For the text-containing cell, return its midpoint in (X, Y) coordinate format. 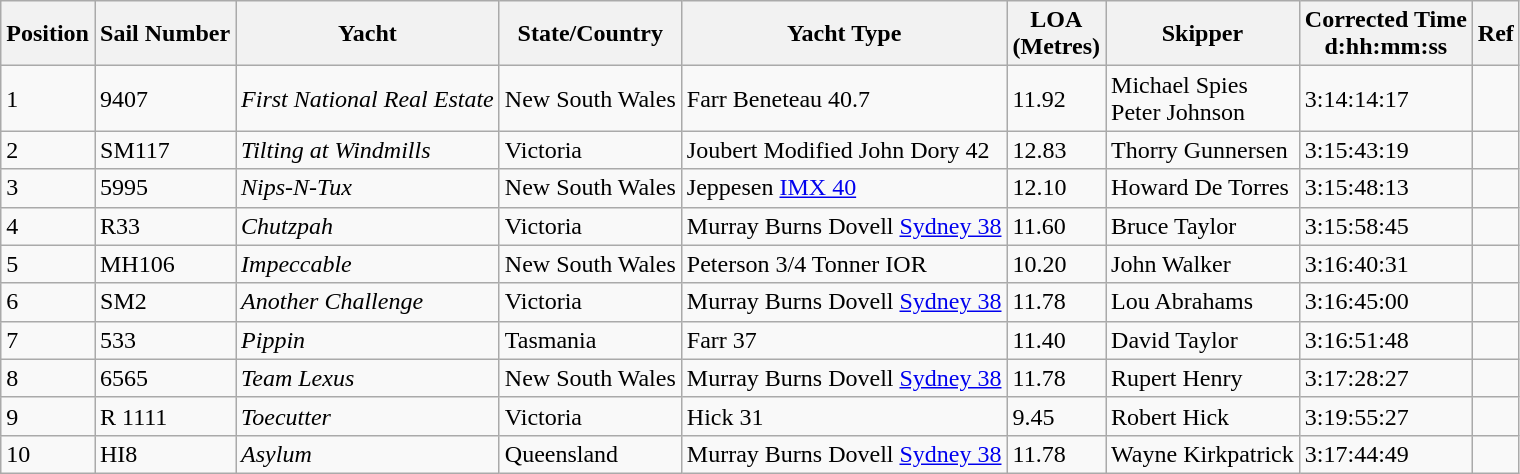
7 (48, 340)
Nips-N-Tux (368, 188)
John Walker (1203, 264)
11.92 (1056, 98)
Pippin (368, 340)
Team Lexus (368, 378)
Farr 37 (844, 340)
Impeccable (368, 264)
Yacht Type (844, 34)
533 (164, 340)
9.45 (1056, 416)
3:15:43:19 (1386, 150)
Rupert Henry (1203, 378)
LOA (Metres) (1056, 34)
10.20 (1056, 264)
Skipper (1203, 34)
R 1111 (164, 416)
1 (48, 98)
SM117 (164, 150)
5 (48, 264)
Bruce Taylor (1203, 226)
Wayne Kirkpatrick (1203, 454)
First National Real Estate (368, 98)
Howard De Torres (1203, 188)
R33 (164, 226)
2 (48, 150)
3:16:40:31 (1386, 264)
3:16:51:48 (1386, 340)
3:15:48:13 (1386, 188)
3:17:44:49 (1386, 454)
Tasmania (590, 340)
3:14:14:17 (1386, 98)
3:17:28:27 (1386, 378)
Joubert Modified John Dory 42 (844, 150)
3:19:55:27 (1386, 416)
6565 (164, 378)
Peterson 3/4 Tonner IOR (844, 264)
4 (48, 226)
David Taylor (1203, 340)
Robert Hick (1203, 416)
11.60 (1056, 226)
3:16:45:00 (1386, 302)
Chutzpah (368, 226)
State/Country (590, 34)
9407 (164, 98)
Thorry Gunnersen (1203, 150)
Toecutter (368, 416)
10 (48, 454)
9 (48, 416)
5995 (164, 188)
Jeppesen IMX 40 (844, 188)
Another Challenge (368, 302)
3:15:58:45 (1386, 226)
11.40 (1056, 340)
Lou Abrahams (1203, 302)
MH106 (164, 264)
12.10 (1056, 188)
6 (48, 302)
Yacht (368, 34)
Ref (1496, 34)
Tilting at Windmills (368, 150)
Position (48, 34)
Queensland (590, 454)
8 (48, 378)
HI8 (164, 454)
Asylum (368, 454)
Farr Beneteau 40.7 (844, 98)
Hick 31 (844, 416)
12.83 (1056, 150)
3 (48, 188)
Sail Number (164, 34)
Corrected Time d:hh:mm:ss (1386, 34)
SM2 (164, 302)
Michael Spies Peter Johnson (1203, 98)
